For the text-containing cell, return its midpoint in (x, y) coordinate format. 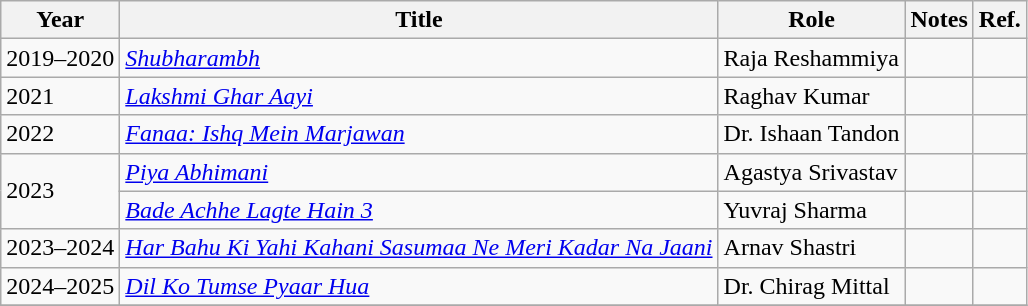
Ref. (1000, 20)
Notes (939, 20)
Year (60, 20)
2019–2020 (60, 58)
Dr. Ishaan Tandon (812, 134)
Piya Abhimani (419, 172)
Shubharambh (419, 58)
Har Bahu Ki Yahi Kahani Sasumaa Ne Meri Kadar Na Jaani (419, 248)
2021 (60, 96)
Agastya Srivastav (812, 172)
Raja Reshammiya (812, 58)
Role (812, 20)
Title (419, 20)
Dil Ko Tumse Pyaar Hua (419, 286)
Yuvraj Sharma (812, 210)
Lakshmi Ghar Aayi (419, 96)
Arnav Shastri (812, 248)
2024–2025 (60, 286)
Raghav Kumar (812, 96)
2023–2024 (60, 248)
Bade Achhe Lagte Hain 3 (419, 210)
Fanaa: Ishq Mein Marjawan (419, 134)
2023 (60, 191)
Dr. Chirag Mittal (812, 286)
2022 (60, 134)
